Scan for the cell matching the given text and deliver its (X, Y) coordinate at center. 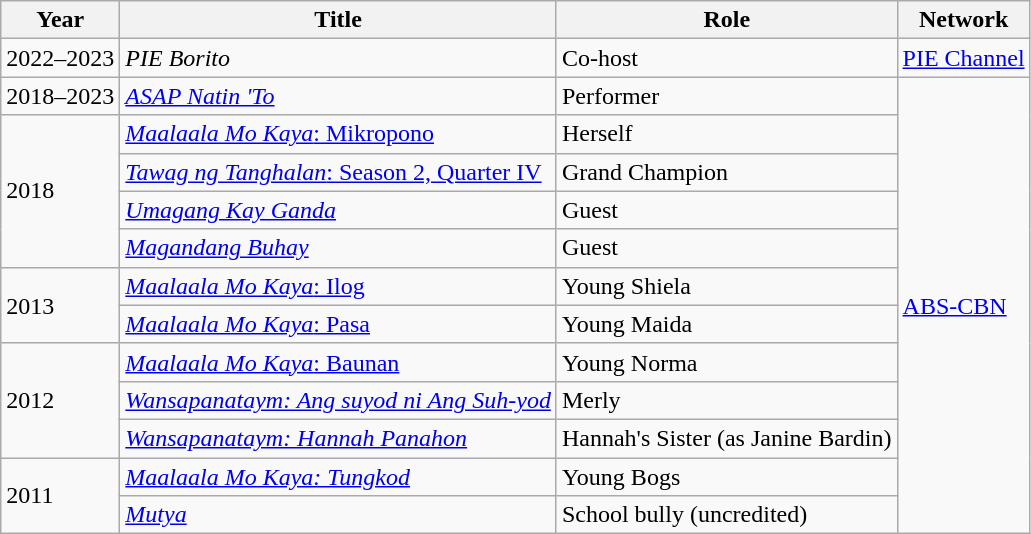
Young Shiela (726, 286)
Merly (726, 400)
2018–2023 (60, 96)
Wansapanataym: Ang suyod ni Ang Suh-yod (338, 400)
2018 (60, 191)
Young Bogs (726, 477)
School bully (uncredited) (726, 515)
Wansapanataym: Hannah Panahon (338, 438)
Performer (726, 96)
PIE Channel (964, 58)
Co-host (726, 58)
Tawag ng Tanghalan: Season 2, Quarter IV (338, 172)
ASAP Natin 'To (338, 96)
Herself (726, 134)
Young Norma (726, 362)
PIE Borito (338, 58)
Title (338, 20)
Hannah's Sister (as Janine Bardin) (726, 438)
Maalaala Mo Kaya: Ilog (338, 286)
Maalaala Mo Kaya: Mikropono (338, 134)
Network (964, 20)
2022–2023 (60, 58)
Maalaala Mo Kaya: Pasa (338, 324)
ABS-CBN (964, 306)
Role (726, 20)
Grand Champion (726, 172)
2012 (60, 400)
Magandang Buhay (338, 248)
Umagang Kay Ganda (338, 210)
Mutya (338, 515)
2011 (60, 496)
2013 (60, 305)
Year (60, 20)
Young Maida (726, 324)
Maalaala Mo Kaya: Tungkod (338, 477)
Maalaala Mo Kaya: Baunan (338, 362)
